Search for the cell housing the specified text and yield its [X, Y] center coordinate. 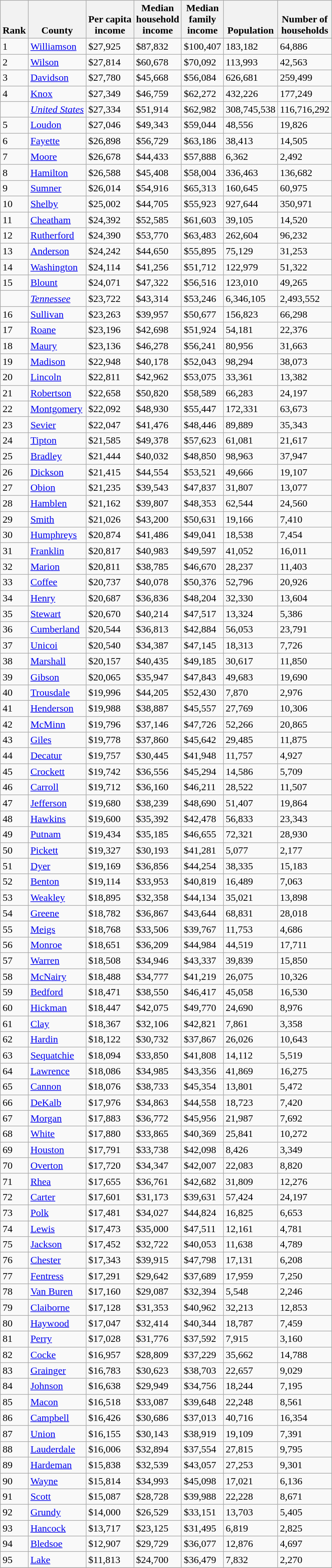
$20,065 [110, 677]
$32,106 [158, 1024]
$19,742 [110, 772]
136,682 [305, 172]
Roane [57, 330]
McNairy [57, 976]
2 [14, 62]
Pickett [57, 850]
Lawrence [57, 1071]
28,930 [305, 835]
Williamson [57, 46]
Haywood [57, 1323]
Henry [57, 598]
$17,481 [110, 1213]
10,326 [305, 976]
73 [14, 1213]
$46,655 [202, 835]
7,832 [250, 1560]
$16,783 [110, 1370]
2,492 [305, 157]
Obion [57, 488]
$52,043 [202, 362]
$17,343 [110, 1260]
39,105 [250, 220]
19,864 [305, 803]
87 [14, 1433]
Montgomery [57, 409]
308,745,538 [250, 109]
19,107 [305, 472]
22,657 [250, 1370]
$45,408 [158, 172]
56 [14, 945]
$43,337 [202, 960]
$30,143 [158, 1433]
$36,772 [158, 1118]
$37,229 [202, 1355]
11,507 [305, 787]
Wilson [57, 62]
$43,356 [202, 1071]
Medianhouseholdincome [158, 19]
$26,014 [110, 188]
8,976 [305, 1008]
$45,642 [202, 740]
66,298 [305, 314]
33 [14, 582]
13,801 [250, 1087]
10 [14, 204]
$36,077 [202, 1544]
36 [14, 630]
$42,682 [202, 1181]
45 [14, 772]
51,407 [250, 803]
$19,680 [110, 803]
626,681 [250, 78]
25,841 [250, 1134]
259,499 [305, 78]
$19,778 [110, 740]
$40,178 [158, 362]
$39,957 [158, 314]
$34,387 [158, 645]
80,956 [250, 346]
44,519 [250, 945]
$19,996 [110, 692]
$44,554 [158, 472]
94 [14, 1544]
$37,554 [202, 1449]
$44,650 [158, 251]
$15,814 [110, 1481]
98,963 [250, 456]
65 [14, 1087]
Davidson [57, 78]
Overton [57, 1165]
5,405 [305, 1513]
Warren [57, 960]
6,653 [305, 1213]
Benton [57, 882]
6,362 [250, 157]
Monroe [57, 945]
31,663 [305, 346]
$41,281 [202, 850]
$30,445 [158, 756]
$30,686 [158, 1418]
66 [14, 1102]
$44,433 [158, 157]
$32,394 [202, 1292]
$49,378 [158, 440]
$49,185 [202, 661]
77 [14, 1276]
$34,993 [158, 1481]
52,796 [250, 582]
59 [14, 992]
$62,272 [202, 94]
Giles [57, 740]
Maury [57, 346]
Greene [57, 913]
$57,888 [202, 157]
$17,047 [110, 1323]
$37,013 [202, 1418]
17,021 [250, 1481]
Shelby [57, 204]
$47,511 [202, 1229]
5,548 [250, 1292]
80 [14, 1323]
Carroll [57, 787]
$29,642 [158, 1276]
22,083 [250, 1165]
$19,114 [110, 882]
30,617 [250, 661]
$55,447 [202, 409]
9 [14, 188]
7,063 [305, 882]
Lake [57, 1560]
Wayne [57, 1481]
Population [250, 19]
14,520 [305, 220]
927,644 [250, 204]
28,237 [250, 567]
32,330 [250, 598]
$26,678 [110, 157]
$38,919 [202, 1433]
336,463 [250, 172]
$27,046 [110, 125]
Number ofhouseholds [305, 19]
$34,777 [158, 976]
18,787 [250, 1323]
$46,211 [202, 787]
14,505 [305, 141]
89,889 [250, 425]
86 [14, 1418]
McMinn [57, 724]
12,161 [250, 1229]
29 [14, 519]
62 [14, 1040]
16 [14, 314]
$48,204 [202, 598]
$20,737 [110, 582]
$37,860 [158, 740]
Jefferson [57, 803]
$51,712 [202, 267]
44 [14, 756]
$33,087 [158, 1402]
$53,075 [202, 377]
1 [14, 46]
37,947 [305, 456]
68,831 [250, 913]
52,266 [250, 724]
$56,729 [158, 141]
5 [14, 125]
10,643 [305, 1040]
Dickson [57, 472]
16,011 [305, 551]
Bledsoe [57, 1544]
$33,953 [158, 882]
90 [14, 1481]
$51,914 [158, 109]
11,850 [305, 661]
56,833 [250, 819]
$16,957 [110, 1355]
$39,543 [158, 488]
$39,807 [158, 504]
45,058 [250, 992]
$60,678 [158, 62]
Houston [57, 1150]
Fentress [57, 1276]
$23,263 [110, 314]
33,361 [250, 377]
Hancock [57, 1528]
$18,367 [110, 1024]
20,926 [305, 582]
Union [57, 1433]
$42,962 [158, 377]
$27,925 [110, 46]
17,711 [305, 945]
22,248 [250, 1402]
23 [14, 425]
$45,294 [202, 772]
13,324 [250, 614]
$16,155 [110, 1433]
$46,417 [202, 992]
$39,631 [202, 1197]
Smith [57, 519]
Hamilton [57, 172]
$37,592 [202, 1339]
27,769 [250, 708]
Claiborne [57, 1307]
$87,832 [158, 46]
82 [14, 1355]
18 [14, 346]
6,136 [305, 1481]
$17,028 [110, 1339]
Medianfamilyincome [202, 19]
$40,819 [202, 882]
$21,415 [110, 472]
Campbell [57, 1418]
$27,814 [110, 62]
24,560 [305, 504]
$44,824 [202, 1213]
$56,241 [202, 346]
Rank [14, 19]
16,530 [305, 992]
$52,430 [202, 692]
$24,392 [110, 220]
Henderson [57, 708]
22 [14, 409]
13 [14, 251]
6 [14, 141]
$11,813 [110, 1560]
$20,811 [110, 567]
4,697 [305, 1544]
$28,728 [158, 1497]
4 [14, 94]
$17,655 [110, 1181]
$43,644 [202, 913]
Anderson [57, 251]
$38,550 [158, 992]
Sumner [57, 188]
19,826 [305, 125]
Bedford [57, 992]
62,544 [250, 504]
Hickman [57, 1008]
$49,343 [158, 125]
15,850 [305, 960]
11 [14, 220]
15,183 [305, 866]
35,021 [250, 897]
88 [14, 1449]
$29,729 [158, 1544]
2,177 [305, 850]
7,870 [250, 692]
98,294 [250, 362]
Clay [57, 1024]
$19,988 [110, 708]
$31,495 [202, 1528]
$47,843 [202, 677]
78 [14, 1292]
$27,780 [110, 78]
23,343 [305, 819]
$45,098 [202, 1481]
$36,209 [158, 945]
85 [14, 1402]
7,692 [305, 1118]
Hawkins [57, 819]
DeKalb [57, 1102]
40 [14, 692]
57 [14, 960]
$19,712 [110, 787]
14,586 [250, 772]
$33,850 [158, 1055]
$38,733 [158, 1087]
$41,219 [202, 976]
Cumberland [57, 630]
$30,623 [158, 1370]
$48,930 [158, 409]
66,283 [250, 393]
Putnam [57, 835]
49 [14, 835]
84 [14, 1386]
$50,376 [202, 582]
$19,327 [110, 850]
5,519 [305, 1055]
2,976 [305, 692]
432,226 [250, 94]
48,556 [250, 125]
$35,185 [158, 835]
20,865 [305, 724]
$45,557 [202, 708]
$18,651 [110, 945]
Rhea [57, 1181]
$30,732 [158, 1040]
27 [14, 488]
74 [14, 1229]
$18,471 [110, 992]
72 [14, 1197]
123,010 [250, 283]
$24,114 [110, 267]
Bradley [57, 456]
61,081 [250, 440]
$19,600 [110, 819]
5,077 [250, 850]
172,331 [250, 409]
$40,053 [202, 1245]
$16,426 [110, 1418]
$33,738 [158, 1150]
$26,898 [110, 141]
2,246 [305, 1292]
$18,508 [110, 960]
$48,850 [202, 456]
18,244 [250, 1386]
25 [14, 456]
34 [14, 598]
$49,597 [202, 551]
30 [14, 535]
$41,486 [158, 535]
13,382 [305, 377]
116,716,292 [305, 109]
$18,768 [110, 929]
$44,254 [202, 866]
$29,949 [158, 1386]
$37,689 [202, 1276]
31 [14, 551]
$42,007 [202, 1165]
26,075 [250, 976]
79 [14, 1307]
7,410 [305, 519]
Trousdale [57, 692]
Humphreys [57, 535]
$24,242 [110, 251]
$20,670 [110, 614]
$40,344 [202, 1323]
49,666 [250, 472]
$42,698 [158, 330]
7,391 [305, 1433]
$24,700 [158, 1560]
$26,588 [110, 172]
7,195 [305, 1386]
Crockett [57, 772]
$55,923 [202, 204]
Lincoln [57, 377]
$59,044 [202, 125]
Sevier [57, 425]
White [57, 1134]
42,563 [305, 62]
$44,705 [158, 204]
$47,837 [202, 488]
40,716 [250, 1418]
48 [14, 819]
64,886 [305, 46]
Cheatham [57, 220]
$49,041 [202, 535]
$40,962 [202, 1307]
$58,589 [202, 393]
60,975 [305, 188]
$18,782 [110, 913]
28,522 [250, 787]
Hardeman [57, 1465]
$42,884 [202, 630]
$35,947 [158, 677]
68 [14, 1134]
Meigs [57, 929]
Sullivan [57, 314]
$18,094 [110, 1055]
11,403 [305, 567]
54,181 [250, 330]
Johnson [57, 1386]
49,683 [250, 677]
$44,558 [202, 1102]
$56,516 [202, 283]
$61,603 [202, 220]
5,472 [305, 1087]
$41,476 [158, 425]
Decatur [57, 756]
$21,585 [110, 440]
71 [14, 1181]
$18,076 [110, 1087]
23,791 [305, 630]
$40,032 [158, 456]
$15,838 [110, 1465]
12,853 [305, 1307]
22,376 [305, 330]
7,726 [305, 645]
63,673 [305, 409]
Loudon [57, 125]
113,993 [250, 62]
$21,444 [110, 456]
$50,677 [202, 314]
13,604 [305, 598]
$47,726 [202, 724]
19,690 [305, 677]
58 [14, 976]
12,276 [305, 1181]
$33,506 [158, 929]
$27,349 [110, 94]
10,272 [305, 1134]
$36,856 [158, 866]
28,018 [305, 913]
24,690 [250, 1008]
17,959 [250, 1276]
$40,369 [202, 1134]
Scott [57, 1497]
31,809 [250, 1181]
$43,057 [202, 1465]
7,861 [250, 1024]
$17,128 [110, 1307]
$49,770 [202, 1008]
$19,434 [110, 835]
Weakley [57, 897]
39,839 [250, 960]
Washington [57, 267]
$18,122 [110, 1040]
183,182 [250, 46]
Knox [57, 94]
8,561 [305, 1402]
$30,193 [158, 850]
$40,214 [158, 614]
53 [14, 897]
$45,956 [202, 1118]
$16,006 [110, 1449]
$33,865 [158, 1134]
$32,414 [158, 1323]
75,129 [250, 251]
46 [14, 787]
Cocke [57, 1355]
156,823 [250, 314]
38,413 [250, 141]
38,335 [250, 866]
$18,086 [110, 1071]
Chester [57, 1260]
81 [14, 1339]
Morgan [57, 1118]
13,077 [305, 488]
$20,687 [110, 598]
$36,813 [158, 630]
Marshall [57, 661]
92 [14, 1513]
83 [14, 1370]
$29,087 [158, 1292]
3 [14, 78]
Robertson [57, 393]
$100,407 [202, 46]
50 [14, 850]
Van Buren [57, 1292]
26,026 [250, 1040]
$21,026 [110, 519]
13,898 [305, 897]
Hamblen [57, 504]
Madison [57, 362]
16,275 [305, 1071]
$23,136 [110, 346]
$32,539 [158, 1465]
89 [14, 1465]
7,459 [305, 1323]
$18,447 [110, 1008]
Polk [57, 1213]
$42,821 [202, 1024]
$17,791 [110, 1150]
Grundy [57, 1513]
67 [14, 1118]
14,788 [305, 1355]
$21,235 [110, 488]
$41,808 [202, 1055]
31,253 [305, 251]
49,265 [305, 283]
11,875 [305, 740]
91 [14, 1497]
$43,200 [158, 519]
Gibson [57, 677]
$40,435 [158, 661]
2,270 [305, 1560]
72,321 [250, 835]
Cannon [57, 1087]
39 [14, 677]
$17,720 [110, 1165]
52 [14, 882]
$26,529 [158, 1513]
177,249 [305, 94]
$44,134 [202, 897]
Blount [57, 283]
Coffee [57, 582]
19 [14, 362]
22,228 [250, 1497]
5,386 [305, 614]
7,420 [305, 1102]
$19,169 [110, 866]
9,301 [305, 1465]
$31,776 [158, 1339]
$36,479 [202, 1560]
$23,722 [110, 299]
51,322 [305, 267]
$17,880 [110, 1134]
$46,759 [158, 94]
3,358 [305, 1024]
7 [14, 157]
$48,446 [202, 425]
6,208 [305, 1260]
7,915 [250, 1339]
$15,087 [110, 1497]
$50,820 [158, 393]
$40,983 [158, 551]
12 [14, 236]
Hardin [57, 1040]
$38,785 [158, 567]
$39,648 [202, 1402]
$34,946 [158, 960]
Marion [57, 567]
Grainger [57, 1370]
3,349 [305, 1150]
Lauderdale [57, 1449]
$42,075 [158, 1008]
10,306 [305, 708]
42 [14, 724]
69 [14, 1150]
16,825 [250, 1213]
$34,347 [158, 1165]
8,820 [305, 1165]
29,485 [250, 740]
18,538 [250, 535]
4,927 [305, 756]
$17,473 [110, 1229]
8,426 [250, 1150]
31,807 [250, 488]
35 [14, 614]
United States [57, 109]
17 [14, 330]
4,686 [305, 929]
$46,670 [202, 567]
$39,988 [202, 1497]
Franklin [57, 551]
Dyer [57, 866]
$47,145 [202, 645]
$19,796 [110, 724]
$36,761 [158, 1181]
$12,907 [110, 1544]
27,815 [250, 1449]
$65,313 [202, 188]
21 [14, 393]
$20,544 [110, 630]
$45,354 [202, 1087]
$54,916 [158, 188]
$36,867 [158, 913]
38 [14, 661]
27,253 [250, 1465]
Unicoi [57, 645]
$27,334 [110, 109]
$13,717 [110, 1528]
$24,071 [110, 283]
$19,757 [110, 756]
$48,690 [202, 803]
35,662 [250, 1355]
21,987 [250, 1118]
$51,924 [202, 330]
64 [14, 1071]
11,638 [250, 1245]
8 [14, 172]
11,757 [250, 756]
$23,125 [158, 1528]
$25,002 [110, 204]
$32,722 [158, 1245]
$47,322 [158, 283]
$42,478 [202, 819]
$18,488 [110, 976]
$46,278 [158, 346]
$17,291 [110, 1276]
26 [14, 472]
96,232 [305, 236]
$16,518 [110, 1402]
$34,863 [158, 1102]
Stewart [57, 614]
61 [14, 1024]
$47,798 [202, 1260]
7,250 [305, 1276]
5,709 [305, 772]
18,313 [250, 645]
$17,976 [110, 1102]
$33,151 [202, 1513]
4,789 [305, 1245]
$41,948 [202, 756]
18,723 [250, 1102]
$50,631 [202, 519]
Fayette [57, 141]
$35,000 [158, 1229]
3,160 [305, 1339]
$22,092 [110, 409]
14,112 [250, 1055]
$57,623 [202, 440]
$55,895 [202, 251]
$34,756 [202, 1386]
$36,160 [158, 787]
$40,078 [158, 582]
9,795 [305, 1449]
Sequatchie [57, 1055]
160,645 [250, 188]
Lewis [57, 1229]
17,131 [250, 1260]
$45,668 [158, 78]
$39,767 [202, 929]
$18,895 [110, 897]
38,073 [305, 362]
122,979 [250, 267]
2,825 [305, 1528]
$22,811 [110, 377]
28 [14, 504]
$44,205 [158, 692]
$43,314 [158, 299]
Jackson [57, 1245]
$35,392 [158, 819]
262,604 [250, 236]
$44,984 [202, 945]
$38,887 [158, 708]
9,029 [305, 1370]
Perry [57, 1339]
12,876 [250, 1544]
21,617 [305, 440]
$20,817 [110, 551]
$52,585 [158, 220]
93 [14, 1528]
$41,256 [158, 267]
$39,915 [158, 1260]
$17,883 [110, 1118]
Carter [57, 1197]
24 [14, 440]
$17,601 [110, 1197]
$32,358 [158, 897]
$17,160 [110, 1292]
37 [14, 645]
$22,047 [110, 425]
County [57, 19]
$22,658 [110, 393]
$53,770 [158, 236]
$37,867 [202, 1040]
60 [14, 1008]
350,971 [305, 204]
$34,985 [158, 1071]
Macon [57, 1402]
$21,162 [110, 504]
$56,084 [202, 78]
Rutherford [57, 236]
$14,000 [110, 1513]
$36,836 [158, 598]
$22,948 [110, 362]
75 [14, 1245]
$36,556 [158, 772]
$24,390 [110, 236]
$28,809 [158, 1355]
$38,703 [202, 1370]
$53,521 [202, 472]
Tipton [57, 440]
54 [14, 913]
$42,098 [202, 1150]
47 [14, 803]
Per capitaincome [110, 19]
2,493,552 [305, 299]
35,343 [305, 425]
$17,452 [110, 1245]
$70,092 [202, 62]
$20,540 [110, 645]
$63,483 [202, 236]
$53,246 [202, 299]
$20,874 [110, 535]
57,424 [250, 1197]
$37,146 [158, 724]
41,052 [250, 551]
32,213 [250, 1307]
8,671 [305, 1497]
14 [14, 267]
95 [14, 1560]
$62,982 [202, 109]
70 [14, 1165]
$32,894 [158, 1449]
4,781 [305, 1229]
Tennessee [57, 299]
56,053 [250, 630]
32 [14, 567]
19,109 [250, 1433]
$38,239 [158, 803]
Moore [57, 157]
6,819 [250, 1528]
16,354 [305, 1418]
16,489 [250, 882]
$47,517 [202, 614]
63 [14, 1055]
$31,353 [158, 1307]
$20,157 [110, 661]
15 [14, 283]
76 [14, 1260]
19,166 [250, 519]
6,346,105 [250, 299]
11,753 [250, 929]
$48,353 [202, 504]
$16,638 [110, 1386]
43 [14, 740]
$58,004 [202, 172]
$31,173 [158, 1197]
$23,196 [110, 330]
7,454 [305, 535]
13,703 [250, 1513]
41 [14, 708]
51 [14, 866]
55 [14, 929]
$34,027 [158, 1213]
20 [14, 377]
$63,186 [202, 141]
41,869 [250, 1071]
